Find where the given text appears and provide that cell's center as [x, y] coordinate. 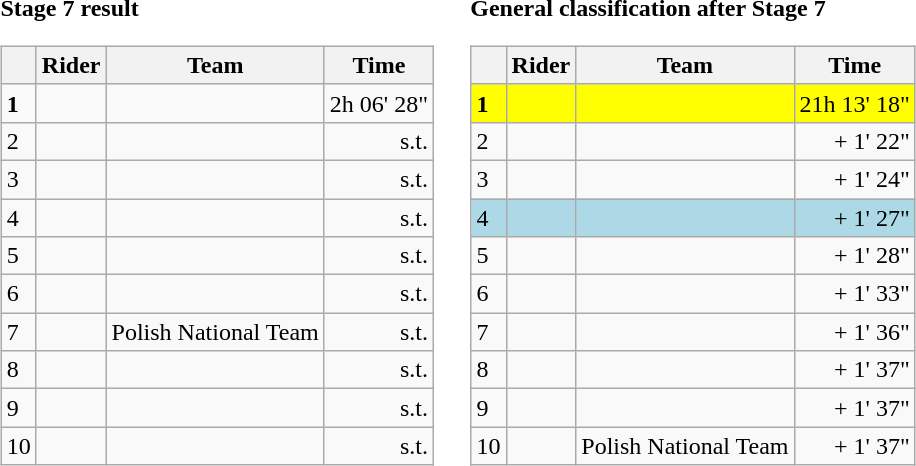
+ 1' 22" [854, 141]
+ 1' 27" [854, 217]
+ 1' 24" [854, 179]
+ 1' 36" [854, 332]
+ 1' 28" [854, 256]
2h 06' 28" [378, 103]
+ 1' 33" [854, 294]
21h 13' 18" [854, 103]
